From the cell containing the given text, extract its center point as [x, y] coordinate. 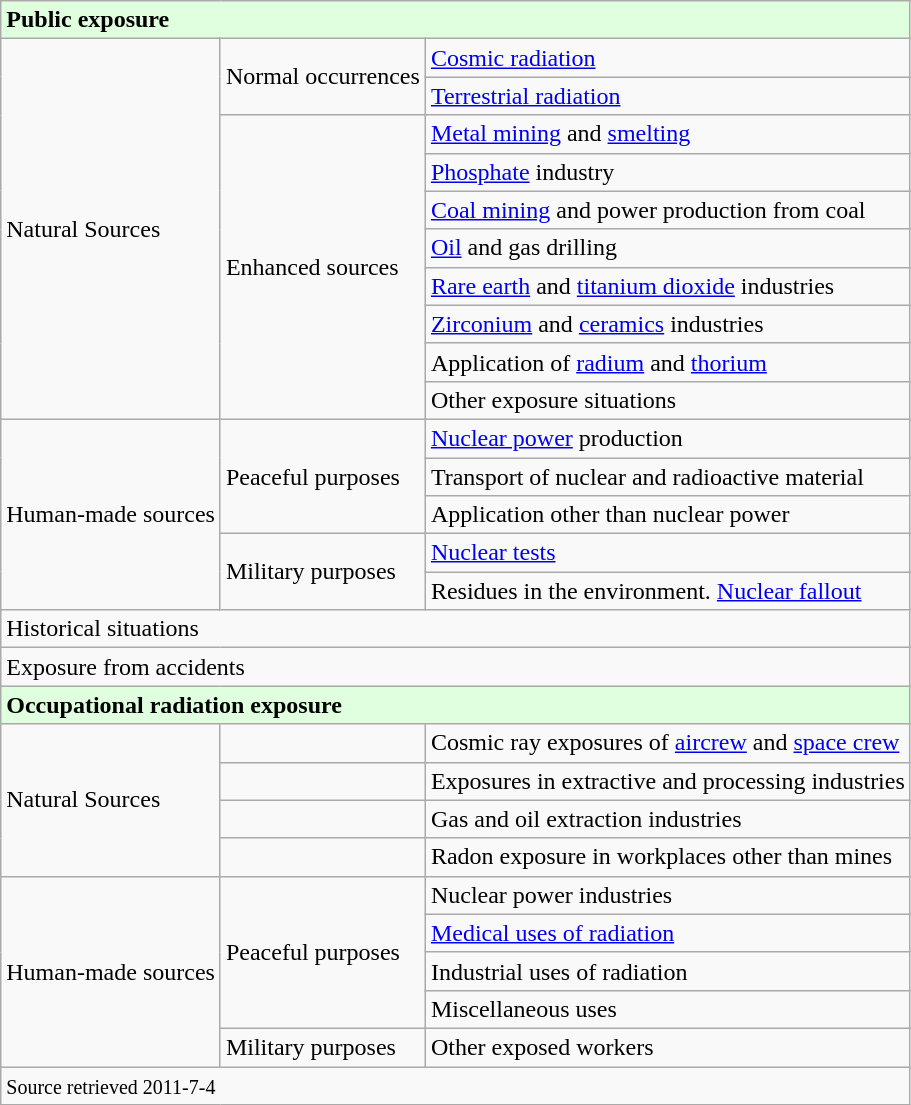
Exposures in extractive and processing industries [668, 781]
Nuclear tests [668, 553]
Rare earth and titanium dioxide industries [668, 286]
Public exposure [456, 20]
Exposure from accidents [456, 667]
Industrial uses of radiation [668, 971]
Nuclear power industries [668, 895]
Zirconium and ceramics industries [668, 324]
Other exposed workers [668, 1047]
Enhanced sources [322, 267]
Cosmic radiation [668, 58]
Application of radium and thorium [668, 362]
Nuclear power production [668, 438]
Radon exposure in workplaces other than mines [668, 857]
Source retrieved 2011-7-4 [456, 1085]
Occupational radiation exposure [456, 705]
Metal mining and smelting [668, 134]
Cosmic ray exposures of aircrew and space crew [668, 743]
Terrestrial radiation [668, 96]
Oil and gas drilling [668, 248]
Miscellaneous uses [668, 1009]
Coal mining and power production from coal [668, 210]
Normal occurrences [322, 77]
Medical uses of radiation [668, 933]
Other exposure situations [668, 400]
Residues in the environment. Nuclear fallout [668, 591]
Transport of nuclear and radioactive material [668, 477]
Application other than nuclear power [668, 515]
Phosphate industry [668, 172]
Historical situations [456, 629]
Gas and oil extraction industries [668, 819]
